Output the [X, Y] coordinate of the center of the cell containing the given text.  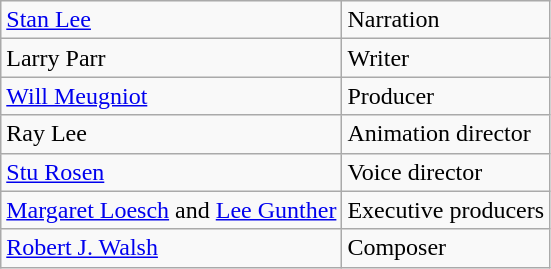
Robert J. Walsh [172, 248]
Narration [446, 20]
Stu Rosen [172, 172]
Larry Parr [172, 58]
Ray Lee [172, 134]
Stan Lee [172, 20]
Voice director [446, 172]
Executive producers [446, 210]
Margaret Loesch and Lee Gunther [172, 210]
Will Meugniot [172, 96]
Writer [446, 58]
Animation director [446, 134]
Producer [446, 96]
Composer [446, 248]
